Locate the cell with the specified text and output its (x, y) center coordinate. 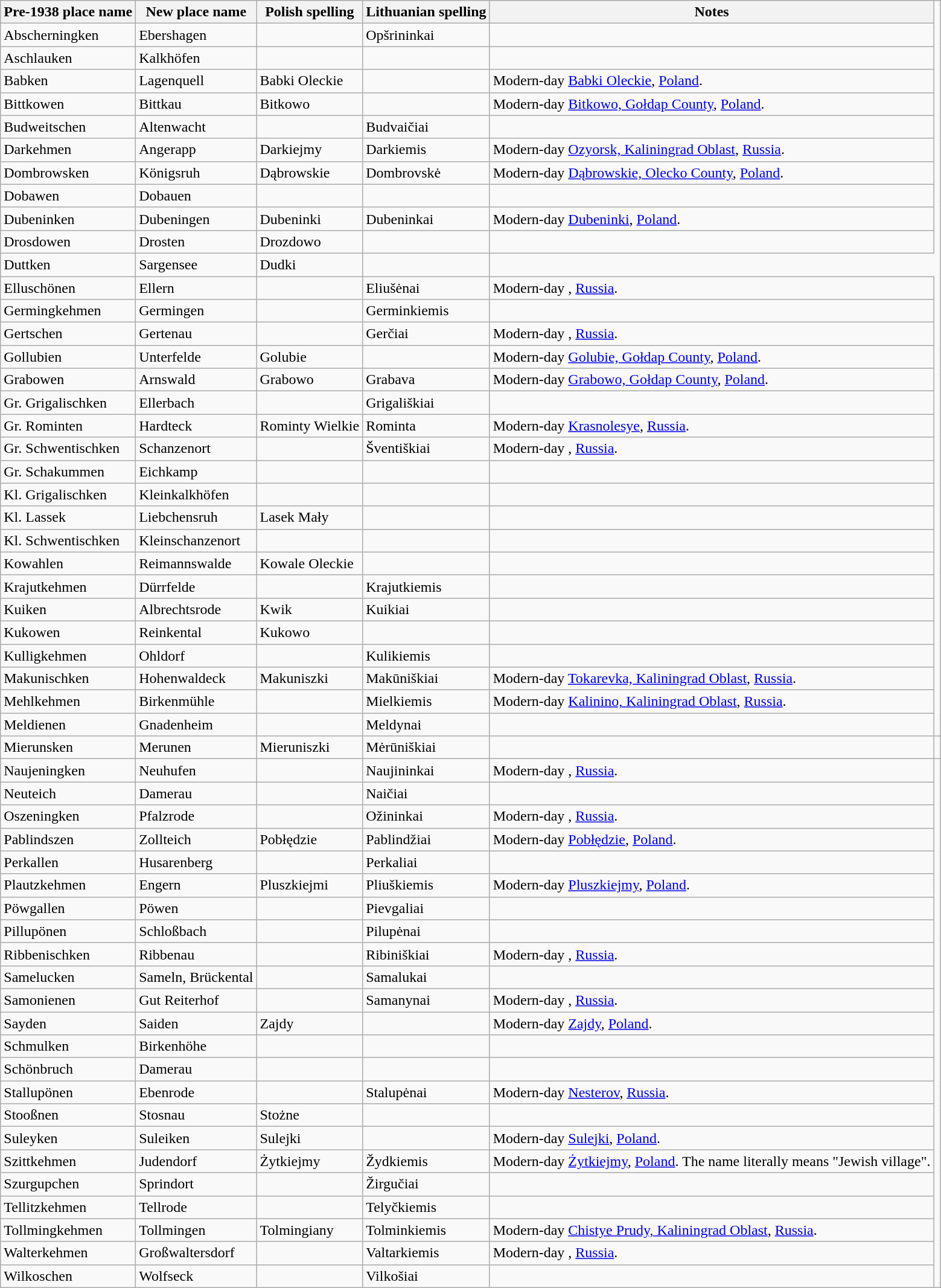
Rominty Wielkie (310, 426)
Sulejki (310, 1138)
Samanynai (426, 1000)
Plautzkehmen (68, 885)
Modern-day Zajdy, Poland. (712, 1024)
Šventiškiai (426, 449)
Kleinkalkhöfen (196, 495)
Lagenquell (196, 81)
Samalukai (426, 977)
Bitkowo (310, 104)
Dubeninken (68, 219)
Gollubien (68, 357)
Žirgučiai (426, 1184)
Dubeninki (310, 219)
Modern-day Dubeninki, Poland. (712, 219)
Makunischken (68, 679)
Aschlauken (68, 58)
Vilkošiai (426, 1276)
Birkenhöhe (196, 1046)
Babken (68, 81)
Walterkehmen (68, 1253)
Pablindžiai (426, 839)
Dobawen (68, 196)
Kulikiemis (426, 655)
Naujininkai (426, 771)
Gerčiai (426, 334)
Sayden (68, 1024)
Budvaičiai (426, 127)
Zollteich (196, 839)
Kukowo (310, 632)
Dombrovskė (426, 173)
Mierunsken (68, 748)
Notes (712, 12)
Pluszkiejmi (310, 885)
Suleiken (196, 1138)
Schmulken (68, 1046)
Kowahlen (68, 563)
Reimannswalde (196, 563)
Szurgupchen (68, 1184)
Gnadenheim (196, 725)
Saiden (196, 1024)
Pievgaliai (426, 908)
Meldienen (68, 725)
Tellrode (196, 1207)
Mieruniszki (310, 748)
Ebenrode (196, 1092)
Oszeningken (68, 816)
Pre-1938 place name (68, 12)
Kl. Grigalischken (68, 495)
Budweitschen (68, 127)
Neuhufen (196, 771)
Krajutkehmen (68, 586)
Albrechtsrode (196, 609)
Hardteck (196, 426)
Gertenau (196, 334)
Modern-day Pluszkiejmy, Poland. (712, 885)
Kowale Oleckie (310, 563)
Angerapp (196, 150)
Germingen (196, 311)
Altenwacht (196, 127)
Drozdowo (310, 242)
Modern-day Ozyorsk, Kaliningrad Oblast, Russia. (712, 150)
Pöwen (196, 908)
Tollmingen (196, 1230)
Valtarkiemis (426, 1253)
Abscherningken (68, 35)
Naujeningken (68, 771)
Merunen (196, 748)
Germinkiemis (426, 311)
Germingkehmen (68, 311)
Schönbruch (68, 1069)
Mehlkehmen (68, 702)
Ellern (196, 288)
Bittkowen (68, 104)
Mėrūniškiai (426, 748)
Pliuškiemis (426, 885)
Gut Reiterhof (196, 1000)
Dubeninkai (426, 219)
Modern-day Tokarevka, Kaliningrad Oblast, Russia. (712, 679)
Eliušėnai (426, 288)
Königsruh (196, 173)
Pöwgallen (68, 908)
Rominta (426, 426)
Darkehmen (68, 150)
Kleinschanzenort (196, 540)
Lasek Mały (310, 517)
Großwaltersdorf (196, 1253)
Modern-day Kalinino, Kaliningrad Oblast, Russia. (712, 702)
Dąbrowskie (310, 173)
Judendorf (196, 1161)
Meldynai (426, 725)
Pablindszen (68, 839)
Modern-day Babki Oleckie, Poland. (712, 81)
Gertschen (68, 334)
Sameln, Brückental (196, 977)
Kukowen (68, 632)
Reinkental (196, 632)
Arnswald (196, 380)
Babki Oleckie (310, 81)
Ohldorf (196, 655)
Sargensee (196, 264)
Golubie (310, 357)
Gr. Rominten (68, 426)
Kuiken (68, 609)
Darkiemis (426, 150)
Ebershagen (196, 35)
Pfalzrode (196, 816)
Schloßbach (196, 931)
Kulligkehmen (68, 655)
Dobauen (196, 196)
Tollmingkehmen (68, 1230)
Lithuanian spelling (426, 12)
Kl. Lassek (68, 517)
Pilupėnai (426, 931)
Ribiniškiai (426, 954)
Krajutkiemis (426, 586)
Drosten (196, 242)
Naičiai (426, 793)
New place name (196, 12)
Ribbenau (196, 954)
Pillupönen (68, 931)
Makuniszki (310, 679)
Husarenberg (196, 862)
Grabowo (310, 380)
Kwik (310, 609)
Samonienen (68, 1000)
Modern-day Krasnolesye, Russia. (712, 426)
Neuteich (68, 793)
Drosdowen (68, 242)
Dubeningen (196, 219)
Darkiejmy (310, 150)
Hohenwaldeck (196, 679)
Tellitzkehmen (68, 1207)
Grigališkiai (426, 403)
Makūniškiai (426, 679)
Mielkiemis (426, 702)
Opšrininkai (426, 35)
Birkenmühle (196, 702)
Stosnau (196, 1115)
Modern-day Nesterov, Russia. (712, 1092)
Kl. Schwentischken (68, 540)
Modern-day Sulejki, Poland. (712, 1138)
Ellerbach (196, 403)
Engern (196, 885)
Szittkehmen (68, 1161)
Stooßnen (68, 1115)
Dudki (310, 264)
Tolmingiany (310, 1230)
Grabowen (68, 380)
Modern-day Dąbrowskie, Olecko County, Poland. (712, 173)
Gr. Schwentischken (68, 449)
Bittkau (196, 104)
Schanzenort (196, 449)
Stożne (310, 1115)
Perkallen (68, 862)
Kuikiai (426, 609)
Modern-day Chistye Prudy, Kaliningrad Oblast, Russia. (712, 1230)
Liebchensruh (196, 517)
Pobłędzie (310, 839)
Modern-day Grabowo, Gołdap County, Poland. (712, 380)
Eichkamp (196, 472)
Wilkoschen (68, 1276)
Kalkhöfen (196, 58)
Unterfelde (196, 357)
Modern-day Pobłędzie, Poland. (712, 839)
Duttken (68, 264)
Dürrfelde (196, 586)
Dombrowsken (68, 173)
Modern-day Żytkiejmy, Poland. The name literally means "Jewish village". (712, 1161)
Modern-day Golubie, Gołdap County, Poland. (712, 357)
Ožininkai (426, 816)
Żytkiejmy (310, 1161)
Suleyken (68, 1138)
Stallupönen (68, 1092)
Samelucken (68, 977)
Perkaliai (426, 862)
Gr. Grigalischken (68, 403)
Sprindort (196, 1184)
Stalupėnai (426, 1092)
Tolminkiemis (426, 1230)
Žydkiemis (426, 1161)
Zajdy (310, 1024)
Ribbenischken (68, 954)
Modern-day Bitkowo, Gołdap County, Poland. (712, 104)
Elluschönen (68, 288)
Polish spelling (310, 12)
Gr. Schakummen (68, 472)
Wolfseck (196, 1276)
Telyčkiemis (426, 1207)
Grabava (426, 380)
